Locate the cell with the specified text and output its [x, y] center coordinate. 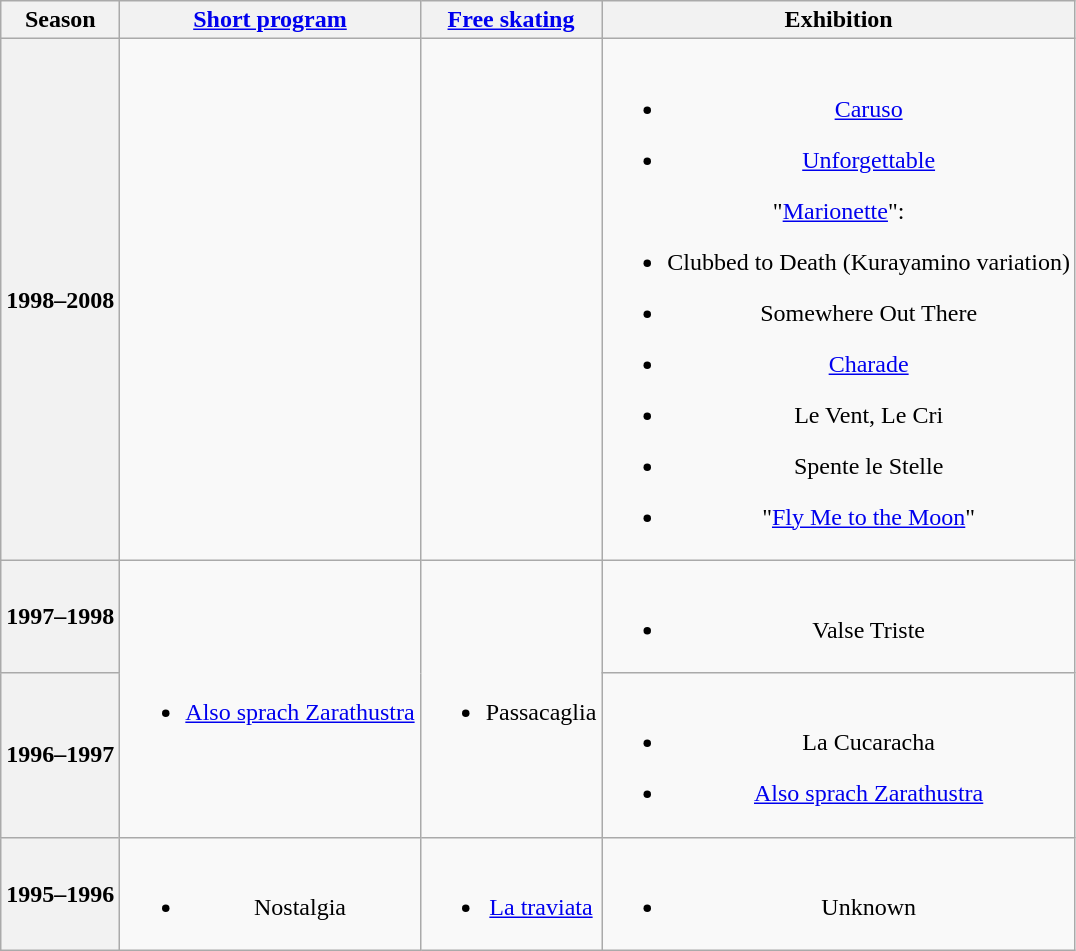
Nostalgia [270, 894]
La CucarachaAlso sprach Zarathustra [839, 755]
1997–1998 [60, 616]
Season [60, 20]
1996–1997 [60, 755]
Free skating [511, 20]
La traviata [511, 894]
Also sprach Zarathustra [270, 698]
Short program [270, 20]
Passacaglia [511, 698]
Valse Triste [839, 616]
Unknown [839, 894]
1998–2008 [60, 300]
1995–1996 [60, 894]
Exhibition [839, 20]
